Identify which cell holds the provided text, then report its (x, y) central coordinate. 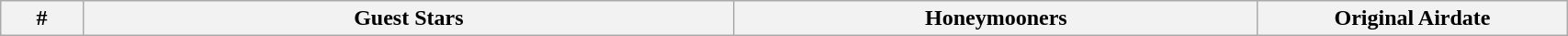
Guest Stars (408, 18)
# (42, 18)
Honeymooners (996, 18)
Original Airdate (1412, 18)
